Scan for the cell matching the given text and deliver its (X, Y) coordinate at center. 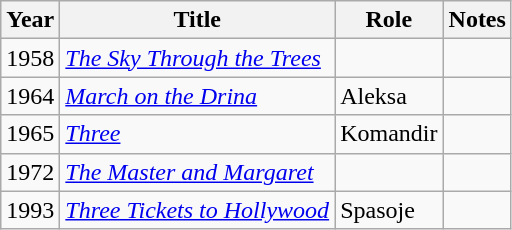
Year (30, 20)
1993 (30, 210)
Role (389, 20)
Notes (477, 20)
Aleksa (389, 96)
The Master and Margaret (198, 172)
1972 (30, 172)
Komandir (389, 134)
Spasoje (389, 210)
1958 (30, 58)
1965 (30, 134)
Title (198, 20)
1964 (30, 96)
March on the Drina (198, 96)
Three Tickets to Hollywood (198, 210)
Three (198, 134)
The Sky Through the Trees (198, 58)
